Return (X, Y) of the center of cell containing provided text 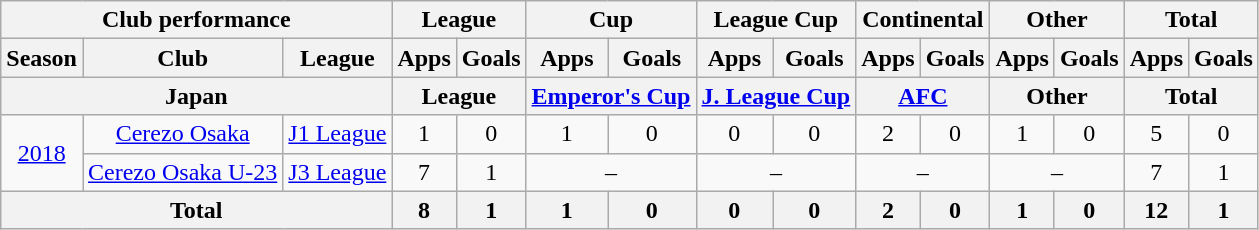
J3 League (338, 172)
Cerezo Osaka U-23 (182, 172)
5 (1156, 134)
AFC (923, 96)
Continental (923, 20)
Japan (196, 96)
League Cup (776, 20)
J. League Cup (776, 96)
Season (42, 58)
Cerezo Osaka (182, 134)
J1 League (338, 134)
8 (424, 210)
Club (182, 58)
Emperor's Cup (611, 96)
2018 (42, 153)
12 (1156, 210)
Cup (611, 20)
Club performance (196, 20)
